Scan for the cell matching the given text and deliver its [x, y] coordinate at center. 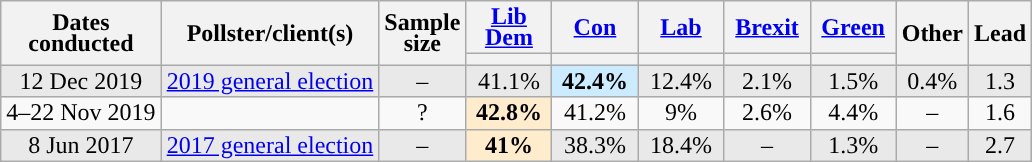
Other [932, 33]
12.4% [681, 81]
1.5% [853, 81]
1.6 [1000, 113]
Brexit [767, 28]
38.3% [595, 145]
4–22 Nov 2019 [81, 113]
Pollster/client(s) [270, 33]
Datesconducted [81, 33]
41.2% [595, 113]
0.4% [932, 81]
41.1% [509, 81]
4.4% [853, 113]
2017 general election [270, 145]
Lib Dem [509, 28]
Lab [681, 28]
2.7 [1000, 145]
42.8% [509, 113]
8 Jun 2017 [81, 145]
1.3 [1000, 81]
9% [681, 113]
2019 general election [270, 81]
18.4% [681, 145]
2.1% [767, 81]
1.3% [853, 145]
Samplesize [422, 33]
12 Dec 2019 [81, 81]
Green [853, 28]
? [422, 113]
2.6% [767, 113]
42.4% [595, 81]
Lead [1000, 33]
41% [509, 145]
Con [595, 28]
